Locate the cell with the specified text and output its [X, Y] center coordinate. 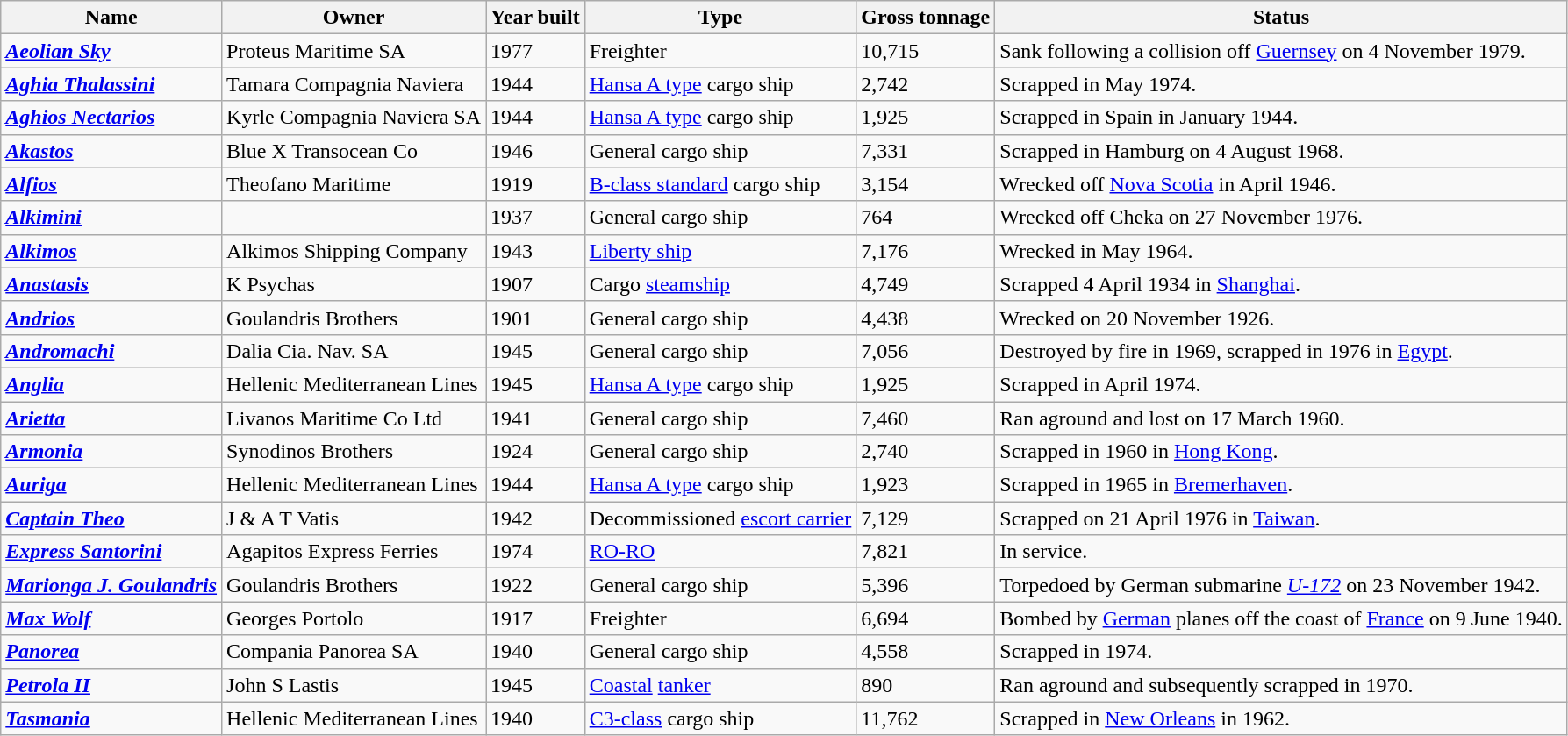
5,396 [926, 585]
Scrapped in 1960 in Hong Kong. [1281, 452]
Kyrle Compagnia Naviera SA [354, 118]
7,821 [926, 552]
Agapitos Express Ferries [354, 552]
Anastasis [111, 284]
7,331 [926, 151]
Wrecked off Nova Scotia in April 1946. [1281, 184]
1977 [535, 51]
1917 [535, 618]
RO-RO [720, 552]
Panorea [111, 652]
Armonia [111, 452]
Georges Portolo [354, 618]
Compania Panorea SA [354, 652]
1942 [535, 518]
Alkimini [111, 218]
1943 [535, 251]
7,129 [926, 518]
4,438 [926, 318]
In service. [1281, 552]
Cargo steamship [720, 284]
3,154 [926, 184]
Andrios [111, 318]
K Psychas [354, 284]
B-class standard cargo ship [720, 184]
Dalia Cia. Nav. SA [354, 351]
Bombed by German planes off the coast of France on 9 June 1940. [1281, 618]
4,558 [926, 652]
Ran aground and subsequently scrapped in 1970. [1281, 685]
7,056 [926, 351]
Livanos Maritime Co Ltd [354, 418]
Blue X Transocean Co [354, 151]
Liberty ship [720, 251]
Captain Theo [111, 518]
10,715 [926, 51]
Tamara Compagnia Naviera [354, 84]
Scrapped in 1974. [1281, 652]
Auriga [111, 485]
Anglia [111, 384]
Aghia Thalassini [111, 84]
4,749 [926, 284]
Wrecked off Cheka on 27 November 1976. [1281, 218]
Type [720, 18]
Alkimos [111, 251]
Akastos [111, 151]
1941 [535, 418]
Scrapped in Spain in January 1944. [1281, 118]
11,762 [926, 718]
890 [926, 685]
Scrapped in Hamburg on 4 August 1968. [1281, 151]
Marionga J. Goulandris [111, 585]
Scrapped in New Orleans in 1962. [1281, 718]
Name [111, 18]
2,742 [926, 84]
Synodinos Brothers [354, 452]
1937 [535, 218]
John S Lastis [354, 685]
Theofano Maritime [354, 184]
Scrapped on 21 April 1976 in Taiwan. [1281, 518]
Max Wolf [111, 618]
Ran aground and lost on 17 March 1960. [1281, 418]
1946 [535, 151]
1924 [535, 452]
2,740 [926, 452]
Proteus Maritime SA [354, 51]
Scrapped 4 April 1934 in Shanghai. [1281, 284]
Sank following a collision off Guernsey on 4 November 1979. [1281, 51]
1974 [535, 552]
Decommissioned escort carrier [720, 518]
1922 [535, 585]
Andromachi [111, 351]
Year built [535, 18]
764 [926, 218]
C3-class cargo ship [720, 718]
Alkimos Shipping Company [354, 251]
Status [1281, 18]
Destroyed by fire in 1969, scrapped in 1976 in Egypt. [1281, 351]
Alfios [111, 184]
Tasmania [111, 718]
Aghios Nectarios [111, 118]
Scrapped in April 1974. [1281, 384]
Aeolian Sky [111, 51]
Petrola II [111, 685]
Wrecked on 20 November 1926. [1281, 318]
1,923 [926, 485]
Torpedoed by German submarine U-172 on 23 November 1942. [1281, 585]
Wrecked in May 1964. [1281, 251]
Coastal tanker [720, 685]
6,694 [926, 618]
Arietta [111, 418]
Scrapped in May 1974. [1281, 84]
1901 [535, 318]
1919 [535, 184]
Owner [354, 18]
Gross tonnage [926, 18]
7,460 [926, 418]
Scrapped in 1965 in Bremerhaven. [1281, 485]
7,176 [926, 251]
J & A T Vatis [354, 518]
1907 [535, 284]
Express Santorini [111, 552]
